Detect which cell encompasses the target text, then output its (X, Y) center coordinate. 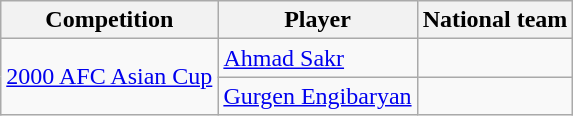
Competition (110, 20)
National team (495, 20)
Gurgen Engibaryan (318, 96)
Player (318, 20)
2000 AFC Asian Cup (110, 77)
Ahmad Sakr (318, 58)
